Pinpoint the cell where the given text exists, returning its [x, y] midpoint coordinate. 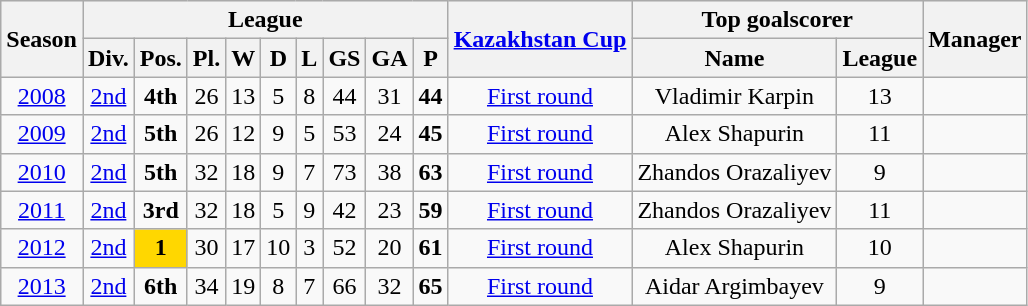
Vladimir Karpin [734, 96]
D [278, 58]
73 [344, 172]
Div. [108, 58]
2010 [42, 172]
Name [734, 58]
2008 [42, 96]
Season [42, 39]
53 [344, 134]
Top goalscorer [778, 20]
24 [390, 134]
20 [390, 248]
6th [160, 286]
W [244, 58]
2013 [42, 286]
12 [244, 134]
23 [390, 210]
Aidar Argimbayev [734, 286]
17 [244, 248]
GA [390, 58]
Pl. [206, 58]
2011 [42, 210]
2009 [42, 134]
GS [344, 58]
63 [430, 172]
38 [390, 172]
2012 [42, 248]
4th [160, 96]
3 [310, 248]
42 [344, 210]
52 [344, 248]
Kazakhstan Cup [540, 39]
1 [160, 248]
30 [206, 248]
61 [430, 248]
65 [430, 286]
59 [430, 210]
31 [390, 96]
Pos. [160, 58]
66 [344, 286]
19 [244, 286]
3rd [160, 210]
34 [206, 286]
45 [430, 134]
P [430, 58]
Manager [975, 39]
L [310, 58]
